Detect which cell encompasses the target text, then output its [X, Y] center coordinate. 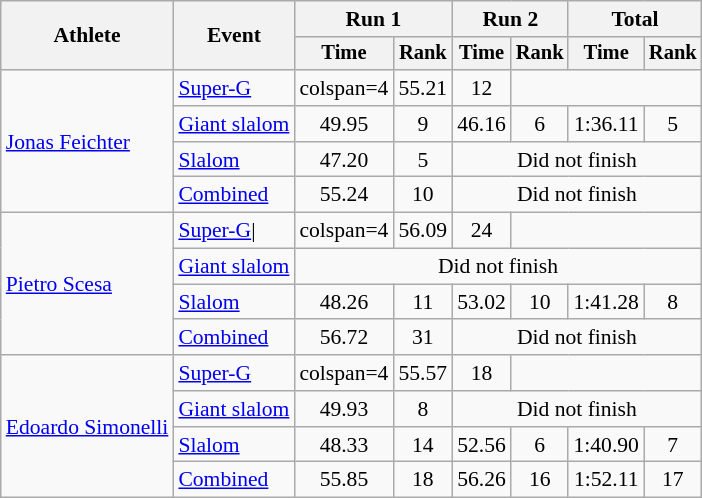
55.57 [422, 373]
Athlete [88, 36]
Super-G| [234, 231]
55.85 [344, 480]
17 [673, 480]
Pietro Scesa [88, 284]
52.56 [482, 445]
7 [673, 445]
56.09 [422, 231]
Jonas Feichter [88, 141]
1:41.28 [606, 302]
48.33 [344, 445]
55.24 [344, 195]
1:36.11 [606, 124]
14 [422, 445]
31 [422, 338]
12 [482, 88]
Edoardo Simonelli [88, 426]
56.26 [482, 480]
1:52.11 [606, 480]
Total [634, 19]
Run 2 [510, 19]
49.93 [344, 409]
55.21 [422, 88]
Run 1 [373, 19]
46.16 [482, 124]
56.72 [344, 338]
49.95 [344, 124]
47.20 [344, 160]
16 [540, 480]
1:40.90 [606, 445]
24 [482, 231]
11 [422, 302]
9 [422, 124]
53.02 [482, 302]
48.26 [344, 302]
Event [234, 36]
